Extract the (x, y) coordinate from the center of the cell holding the provided text.  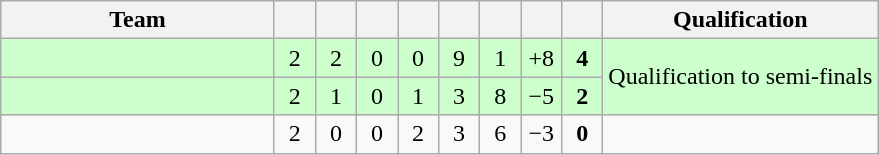
8 (500, 96)
4 (582, 58)
+8 (542, 58)
Qualification (740, 20)
6 (500, 134)
Qualification to semi-finals (740, 77)
9 (460, 58)
−3 (542, 134)
Team (138, 20)
−5 (542, 96)
